Extract the (X, Y) coordinate from the center of the cell holding the provided text.  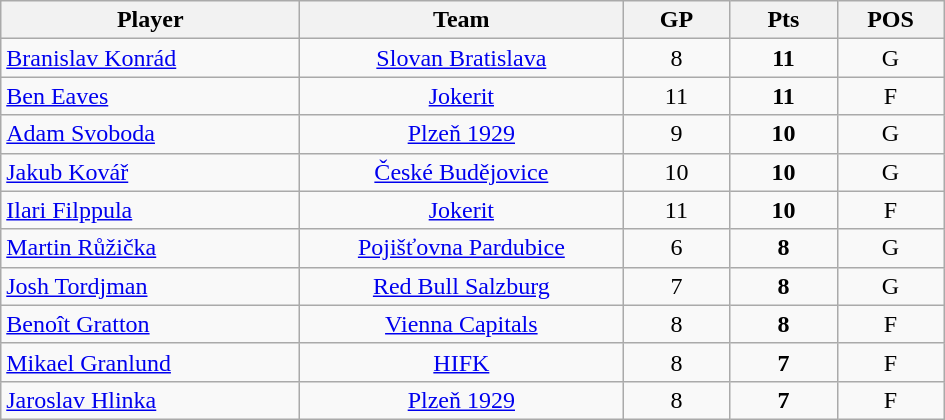
Ilari Filppula (150, 210)
Jaroslav Hlinka (150, 400)
HIFK (462, 362)
GP (676, 20)
Ben Eaves (150, 96)
Slovan Bratislava (462, 58)
Benoît Gratton (150, 324)
Pts (784, 20)
Mikael Granlund (150, 362)
Josh Tordjman (150, 286)
POS (890, 20)
9 (676, 134)
České Budějovice (462, 172)
Martin Růžička (150, 248)
Jakub Kovář (150, 172)
Player (150, 20)
Branislav Konrád (150, 58)
6 (676, 248)
Pojišťovna Pardubice (462, 248)
Red Bull Salzburg (462, 286)
Adam Svoboda (150, 134)
Team (462, 20)
Vienna Capitals (462, 324)
